Provide the (X, Y) coordinate of the cell's center where the given text is located.  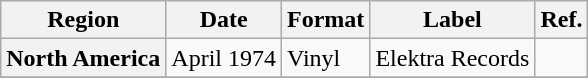
Vinyl (326, 58)
Ref. (562, 20)
April 1974 (224, 58)
North America (84, 58)
Format (326, 20)
Region (84, 20)
Label (452, 20)
Elektra Records (452, 58)
Date (224, 20)
